Provide the (x, y) coordinate of the cell's center where the given text is located.  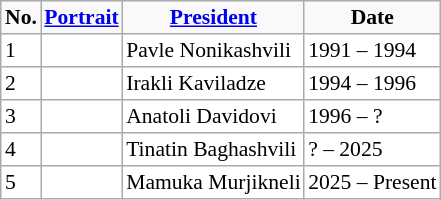
Anatoli Davidovi (213, 116)
1 (20, 50)
? – 2025 (372, 150)
1994 – 1996 (372, 84)
3 (20, 116)
4 (20, 150)
2 (20, 84)
Pavle Nonikashvili (213, 50)
1996 – ? (372, 116)
No. (20, 18)
President (213, 18)
1991 – 1994 (372, 50)
Tinatin Baghashvili (213, 150)
2025 – Present (372, 182)
5 (20, 182)
Date (372, 18)
Irakli Kaviladze (213, 84)
Mamuka Murjikneli (213, 182)
Portrait (82, 18)
